For the text-containing cell, return its midpoint in (x, y) coordinate format. 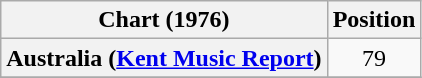
Australia (Kent Music Report) (164, 58)
Position (374, 20)
Chart (1976) (164, 20)
79 (374, 58)
